Provide the (x, y) coordinate of the cell's center where the given text is located.  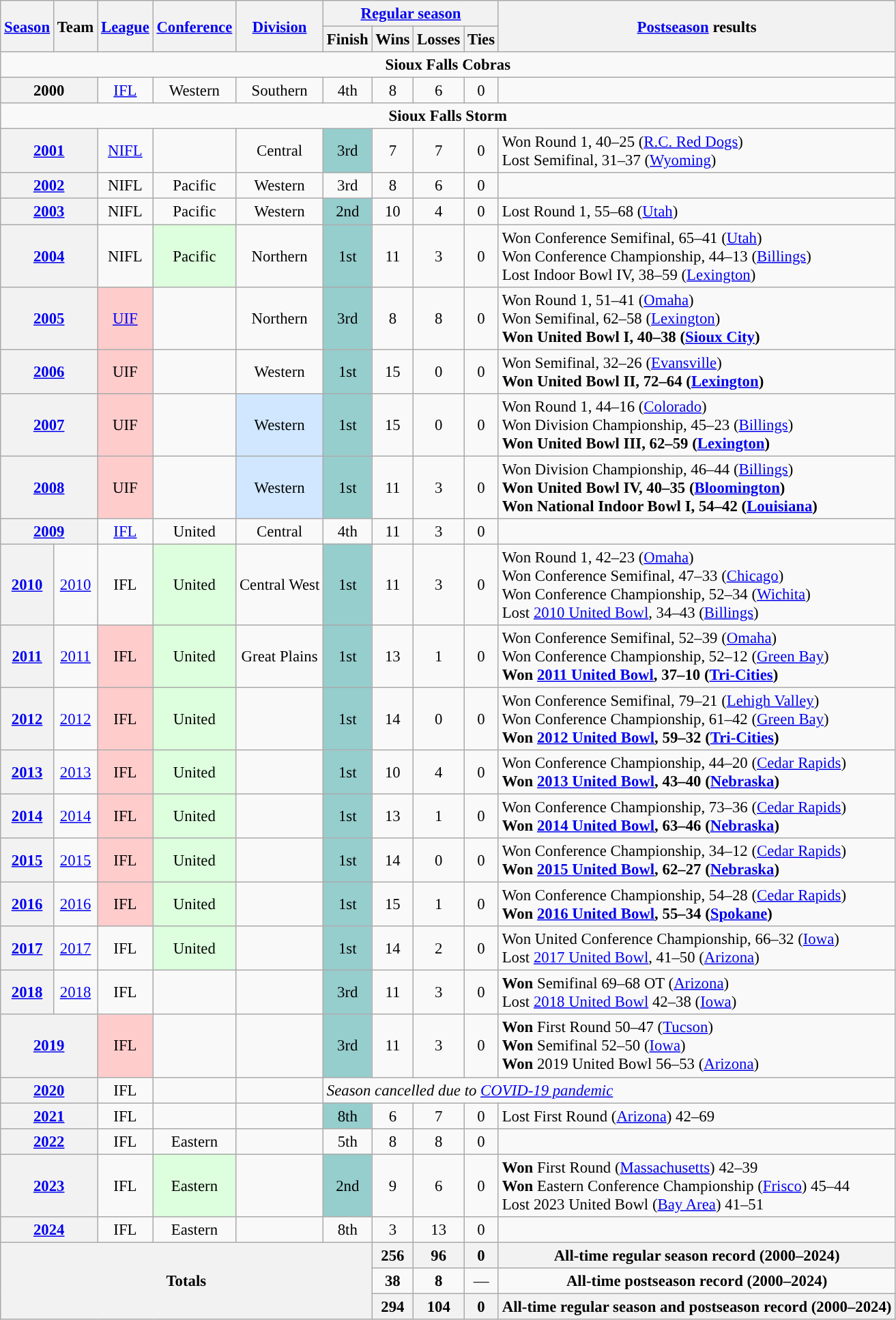
Postseason results (696, 26)
2007 (49, 425)
Won Semifinal, 32–26 (Evansville)Won United Bowl II, 72–64 (Lexington) (696, 371)
Lost First Round (Arizona) 42–69 (696, 1116)
Won United Conference Championship, 66–32 (Iowa)Lost 2017 United Bowl, 41–50 (Arizona) (696, 949)
Conference (194, 26)
2 (439, 949)
Won Conference Semifinal, 52–39 (Omaha)Won Conference Championship, 52–12 (Green Bay)Won 2011 United Bowl, 37–10 (Tri-Cities) (696, 657)
2001 (49, 152)
Central West (280, 584)
96 (439, 1255)
League (126, 26)
Won Conference Championship, 54–28 (Cedar Rapids)Won 2016 United Bowl, 55–34 (Spokane) (696, 905)
294 (393, 1306)
Ties (482, 40)
104 (439, 1306)
2009 (49, 532)
Regular season (411, 14)
Won Round 1, 51–41 (Omaha)Won Semifinal, 62–58 (Lexington)Won United Bowl I, 40–38 (Sioux City) (696, 318)
2005 (49, 318)
Wins (393, 40)
Won Round 1, 40–25 (R.C. Red Dogs)Lost Semifinal, 31–37 (Wyoming) (696, 152)
2024 (49, 1230)
Team (75, 26)
Won Division Championship, 46–44 (Billings)Won United Bowl IV, 40–35 (Bloomington)Won National Indoor Bowl I, 54–42 (Louisiana) (696, 487)
Won Round 1, 44–16 (Colorado)Won Division Championship, 45–23 (Billings) Won United Bowl III, 62–59 (Lexington) (696, 425)
5th (348, 1141)
2000 (49, 91)
All-time regular season record (2000–2024) (696, 1255)
2022 (49, 1141)
Won Semifinal 69–68 OT (Arizona)Lost 2018 United Bowl 42–38 (Iowa) (696, 992)
Totals (186, 1280)
Season cancelled due to COVID-19 pandemic (609, 1090)
Finish (348, 40)
Won Conference Championship, 44–20 (Cedar Rapids)Won 2013 United Bowl, 43–40 (Nebraska) (696, 773)
256 (393, 1255)
2002 (49, 186)
2008 (49, 487)
9 (393, 1186)
Sioux Falls Cobras (448, 65)
Won First Round 50–47 (Tucson) Won Semifinal 52–50 (Iowa)Won 2019 United Bowl 56–53 (Arizona) (696, 1046)
2021 (49, 1116)
Won Conference Championship, 34–12 (Cedar Rapids)Won 2015 United Bowl, 62–27 (Nebraska) (696, 860)
Sioux Falls Storm (448, 116)
38 (393, 1281)
Losses (439, 40)
— (482, 1281)
Won Conference Championship, 73–36 (Cedar Rapids)Won 2014 United Bowl, 63–46 (Nebraska) (696, 816)
Southern (280, 91)
2004 (49, 256)
Division (280, 26)
Great Plains (280, 657)
Won First Round (Massachusetts) 42–39 Won Eastern Conference Championship (Frisco) 45–44 Lost 2023 United Bowl (Bay Area) 41–51 (696, 1186)
Season (27, 26)
Won Conference Semifinal, 65–41 (Utah)Won Conference Championship, 44–13 (Billings)Lost Indoor Bowl IV, 38–59 (Lexington) (696, 256)
All-time regular season and postseason record (2000–2024) (696, 1306)
All-time postseason record (2000–2024) (696, 1281)
2023 (49, 1186)
Lost Round 1, 55–68 (Utah) (696, 212)
2020 (49, 1090)
2006 (49, 371)
Won Conference Semifinal, 79–21 (Lehigh Valley)Won Conference Championship, 61–42 (Green Bay)Won 2012 United Bowl, 59–32 (Tri-Cities) (696, 719)
2019 (49, 1046)
2003 (49, 212)
